Return the [x, y] coordinate for the center point of the cell that contains the specified text.  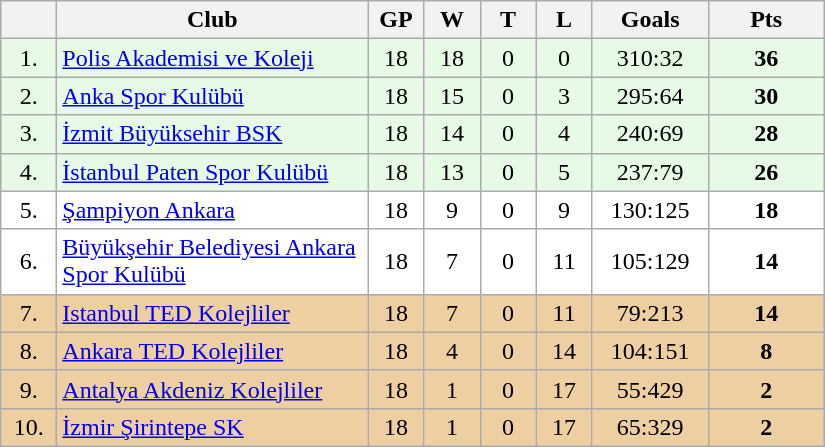
İzmir Şirintepe SK [212, 427]
2. [29, 96]
9. [29, 389]
5 [564, 172]
15 [452, 96]
İzmit Büyüksehir BSK [212, 134]
Antalya Akdeniz Kolejliler [212, 389]
Istanbul TED Kolejliler [212, 313]
10. [29, 427]
295:64 [650, 96]
1. [29, 58]
26 [766, 172]
310:32 [650, 58]
3. [29, 134]
GP [396, 20]
65:329 [650, 427]
Pts [766, 20]
13 [452, 172]
55:429 [650, 389]
T [508, 20]
240:69 [650, 134]
İstanbul Paten Spor Kulübü [212, 172]
5. [29, 210]
36 [766, 58]
4. [29, 172]
3 [564, 96]
7. [29, 313]
Polis Akademisi ve Koleji [212, 58]
Anka Spor Kulübü [212, 96]
6. [29, 262]
104:151 [650, 351]
Büyükşehir Belediyesi Ankara Spor Kulübü [212, 262]
Goals [650, 20]
237:79 [650, 172]
105:129 [650, 262]
L [564, 20]
8. [29, 351]
79:213 [650, 313]
Ankara TED Kolejliler [212, 351]
8 [766, 351]
130:125 [650, 210]
28 [766, 134]
30 [766, 96]
Şampiyon Ankara [212, 210]
Club [212, 20]
W [452, 20]
